Pinpoint the cell where the given text exists, returning its [X, Y] midpoint coordinate. 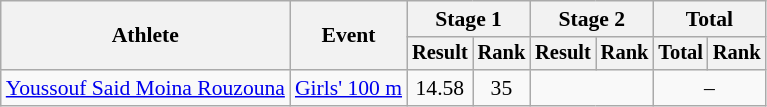
Youssouf Said Moina Rouzouna [146, 88]
– [709, 88]
Girls' 100 m [348, 88]
Event [348, 36]
Stage 2 [592, 19]
Stage 1 [468, 19]
14.58 [440, 88]
Athlete [146, 36]
35 [502, 88]
